From the cell containing the given text, extract its center point as (x, y) coordinate. 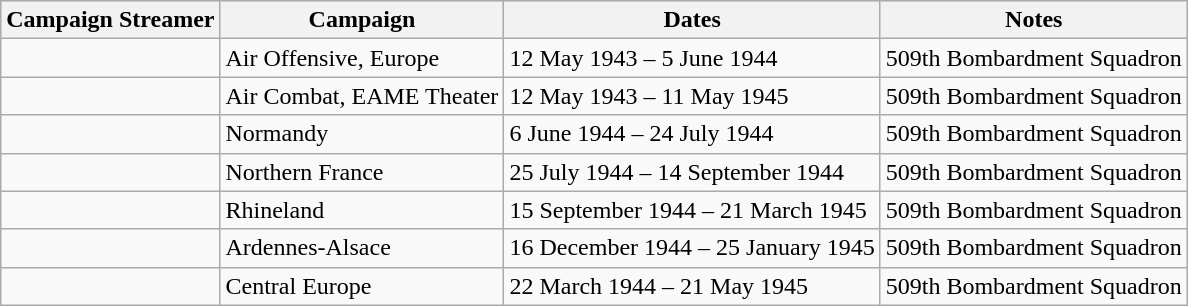
12 May 1943 – 5 June 1944 (692, 58)
Ardennes-Alsace (362, 248)
Air Offensive, Europe (362, 58)
Normandy (362, 134)
Northern France (362, 172)
6 June 1944 – 24 July 1944 (692, 134)
12 May 1943 – 11 May 1945 (692, 96)
16 December 1944 – 25 January 1945 (692, 248)
Dates (692, 20)
Air Combat, EAME Theater (362, 96)
25 July 1944 – 14 September 1944 (692, 172)
Central Europe (362, 286)
15 September 1944 – 21 March 1945 (692, 210)
Notes (1034, 20)
Campaign (362, 20)
Rhineland (362, 210)
Campaign Streamer (110, 20)
22 March 1944 – 21 May 1945 (692, 286)
